Detect which cell encompasses the target text, then output its [x, y] center coordinate. 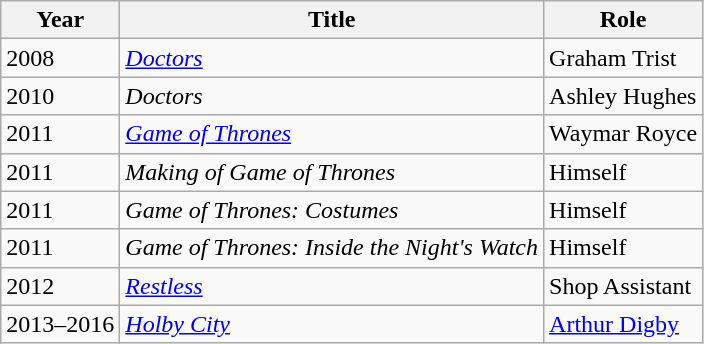
Restless [332, 286]
Waymar Royce [624, 134]
Shop Assistant [624, 286]
Graham Trist [624, 58]
Role [624, 20]
Game of Thrones [332, 134]
Game of Thrones: Costumes [332, 210]
Title [332, 20]
2010 [60, 96]
2012 [60, 286]
Holby City [332, 324]
2013–2016 [60, 324]
Year [60, 20]
Arthur Digby [624, 324]
2008 [60, 58]
Ashley Hughes [624, 96]
Making of Game of Thrones [332, 172]
Game of Thrones: Inside the Night's Watch [332, 248]
